Capture the cell that displays the provided text and extract its (X, Y) central coordinate. 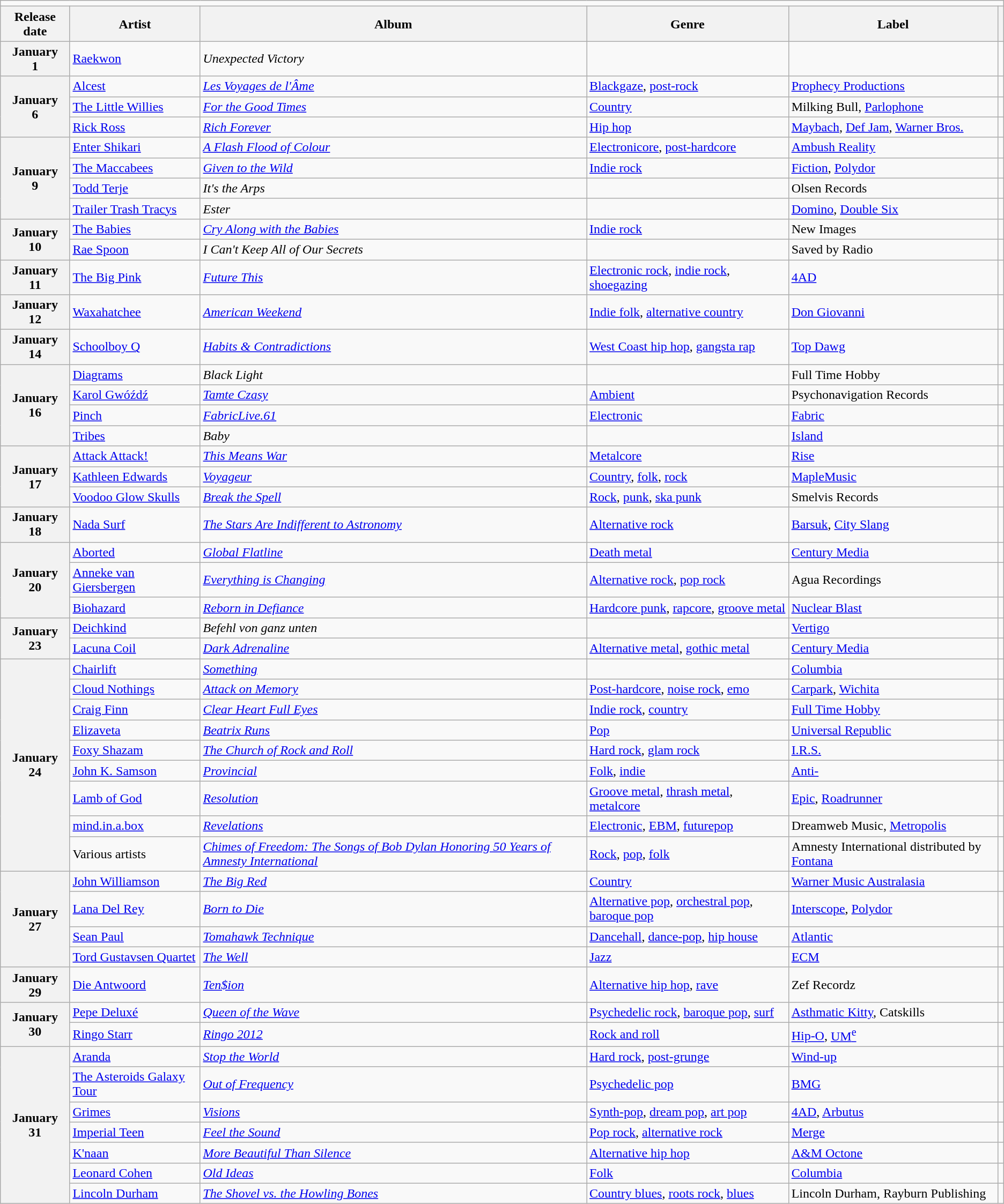
New Images (893, 229)
Attack on Memory (394, 689)
Elizaveta (135, 730)
Dreamweb Music, Metropolis (893, 826)
Saved by Radio (893, 249)
Alternative pop, orchestral pop, baroque pop (688, 909)
Chairlift (135, 668)
Ringo 2012 (394, 1035)
Out of Frequency (394, 1084)
January16 (35, 405)
Alternative rock (688, 524)
American Weekend (394, 312)
Tamte Czasy (394, 395)
Atlantic (893, 937)
Various artists (135, 853)
Ten$ion (394, 984)
Blackgaze, post-rock (688, 86)
January20 (35, 580)
John K. Samson (135, 771)
K'naan (135, 1153)
Label (893, 24)
Leonard Cohen (135, 1173)
Electronic, EBM, futurepop (688, 826)
Waxahatchee (135, 312)
Domino, Double Six (893, 209)
Provincial (394, 771)
Warner Music Australasia (893, 881)
John Williamson (135, 881)
Release date (35, 24)
Given to the Wild (394, 168)
Reborn in Defiance (394, 607)
Groove metal, thrash metal, metalcore (688, 799)
January24 (35, 764)
Break the Spell (394, 497)
FabricLive.61 (394, 415)
Hardcore punk, rapcore, groove metal (688, 607)
Diagrams (135, 375)
Agua Recordings (893, 580)
Something (394, 668)
Island (893, 436)
Milking Bull, Parlophone (893, 107)
Genre (688, 24)
Trailer Trash Tracys (135, 209)
The Well (394, 957)
Ambush Reality (893, 147)
Ester (394, 209)
Feel the Sound (394, 1132)
Alternative hip hop (688, 1153)
Unexpected Victory (394, 59)
January11 (35, 277)
Asthmatic Kitty, Catskills (893, 1012)
Olsen Records (893, 188)
Raekwon (135, 59)
For the Good Times (394, 107)
Electronic (688, 415)
Psychonavigation Records (893, 395)
Pop rock, alternative rock (688, 1132)
Nada Surf (135, 524)
Aborted (135, 552)
Anti- (893, 771)
A&M Octone (893, 1153)
Post-hardcore, noise rock, emo (688, 689)
Tribes (135, 436)
Rise (893, 456)
Rock, pop, folk (688, 853)
Aranda (135, 1057)
Tord Gustavsen Quartet (135, 957)
Everything is Changing (394, 580)
Revelations (394, 826)
Global Flatline (394, 552)
Todd Terje (135, 188)
Folk, indie (688, 771)
I Can't Keep All of Our Secrets (394, 249)
Psychedelic pop (688, 1084)
Voodoo Glow Skulls (135, 497)
Anneke van Giersbergen (135, 580)
The Babies (135, 229)
January6 (35, 107)
Nuclear Blast (893, 607)
January17 (35, 477)
Pepe Deluxé (135, 1012)
4AD, Arbutus (893, 1112)
Attack Attack! (135, 456)
Indie rock, country (688, 710)
BMG (893, 1084)
Dancehall, dance-pop, hip house (688, 937)
Schoolboy Q (135, 347)
Sean Paul (135, 937)
MapleMusic (893, 477)
Electronic rock, indie rock, shoegazing (688, 277)
Interscope, Polydor (893, 909)
Foxy Shazam (135, 750)
Album (394, 24)
I.R.S. (893, 750)
Clear Heart Full Eyes (394, 710)
Dark Adrenaline (394, 648)
Indie folk, alternative country (688, 312)
Hip hop (688, 127)
January14 (35, 347)
Biohazard (135, 607)
The Church of Rock and Roll (394, 750)
Folk (688, 1173)
West Coast hip hop, gangsta rap (688, 347)
Rock, punk, ska punk (688, 497)
Epic, Roadrunner (893, 799)
Vertigo (893, 628)
The Maccabees (135, 168)
Old Ideas (394, 1173)
Alcest (135, 86)
Craig Finn (135, 710)
Top Dawg (893, 347)
Visions (394, 1112)
A Flash Flood of Colour (394, 147)
The Little Willies (135, 107)
Merge (893, 1132)
Enter Shikari (135, 147)
Cry Along with the Babies (394, 229)
January31 (35, 1125)
Lana Del Rey (135, 909)
Chimes of Freedom: The Songs of Bob Dylan Honoring 50 Years of Amnesty International (394, 853)
Country blues, roots rock, blues (688, 1193)
Tomahawk Technique (394, 937)
Lincoln Durham (135, 1193)
Barsuk, City Slang (893, 524)
The Stars Are Indifferent to Astronomy (394, 524)
January12 (35, 312)
Rock and roll (688, 1035)
Les Voyages de l'Âme (394, 86)
Ringo Starr (135, 1035)
Kathleen Edwards (135, 477)
ECM (893, 957)
The Asteroids Galaxy Tour (135, 1084)
Pop (688, 730)
Beatrix Runs (394, 730)
Alternative hip hop, rave (688, 984)
The Shovel vs. the Howling Bones (394, 1193)
Wind-up (893, 1057)
January27 (35, 919)
Habits & Contradictions (394, 347)
Baby (394, 436)
Hard rock, glam rock (688, 750)
Die Antwoord (135, 984)
The Big Red (394, 881)
Stop the World (394, 1057)
Maybach, Def Jam, Warner Bros. (893, 127)
January9 (35, 178)
Amnesty International distributed by Fontana (893, 853)
Befehl von ganz unten (394, 628)
Hip-O, UMe (893, 1035)
Lamb of God (135, 799)
Hard rock, post-grunge (688, 1057)
Rick Ross (135, 127)
Ambient (688, 395)
Jazz (688, 957)
The Big Pink (135, 277)
January29 (35, 984)
Karol Gwóźdź (135, 395)
Queen of the Wave (394, 1012)
Black Light (394, 375)
Metalcore (688, 456)
This Means War (394, 456)
Rae Spoon (135, 249)
Resolution (394, 799)
Electronicore, post-hardcore (688, 147)
Smelvis Records (893, 497)
Synth-pop, dream pop, art pop (688, 1112)
It's the Arps (394, 188)
Future This (394, 277)
Born to Die (394, 909)
Pinch (135, 415)
Universal Republic (893, 730)
Alternative metal, gothic metal (688, 648)
Psychedelic rock, baroque pop, surf (688, 1012)
Country, folk, rock (688, 477)
Fabric (893, 415)
Voyageur (394, 477)
4AD (893, 277)
Rich Forever (394, 127)
January23 (35, 638)
Death metal (688, 552)
Fiction, Polydor (893, 168)
January30 (35, 1024)
Prophecy Productions (893, 86)
Alternative rock, pop rock (688, 580)
Grimes (135, 1112)
January10 (35, 239)
More Beautiful Than Silence (394, 1153)
mind.in.a.box (135, 826)
Lacuna Coil (135, 648)
January18 (35, 524)
January1 (35, 59)
Imperial Teen (135, 1132)
Lincoln Durham, Rayburn Publishing (893, 1193)
Artist (135, 24)
Zef Recordz (893, 984)
Don Giovanni (893, 312)
Cloud Nothings (135, 689)
Carpark, Wichita (893, 689)
Deichkind (135, 628)
